Provide the [x, y] coordinate of the cell's center where the given text is located.  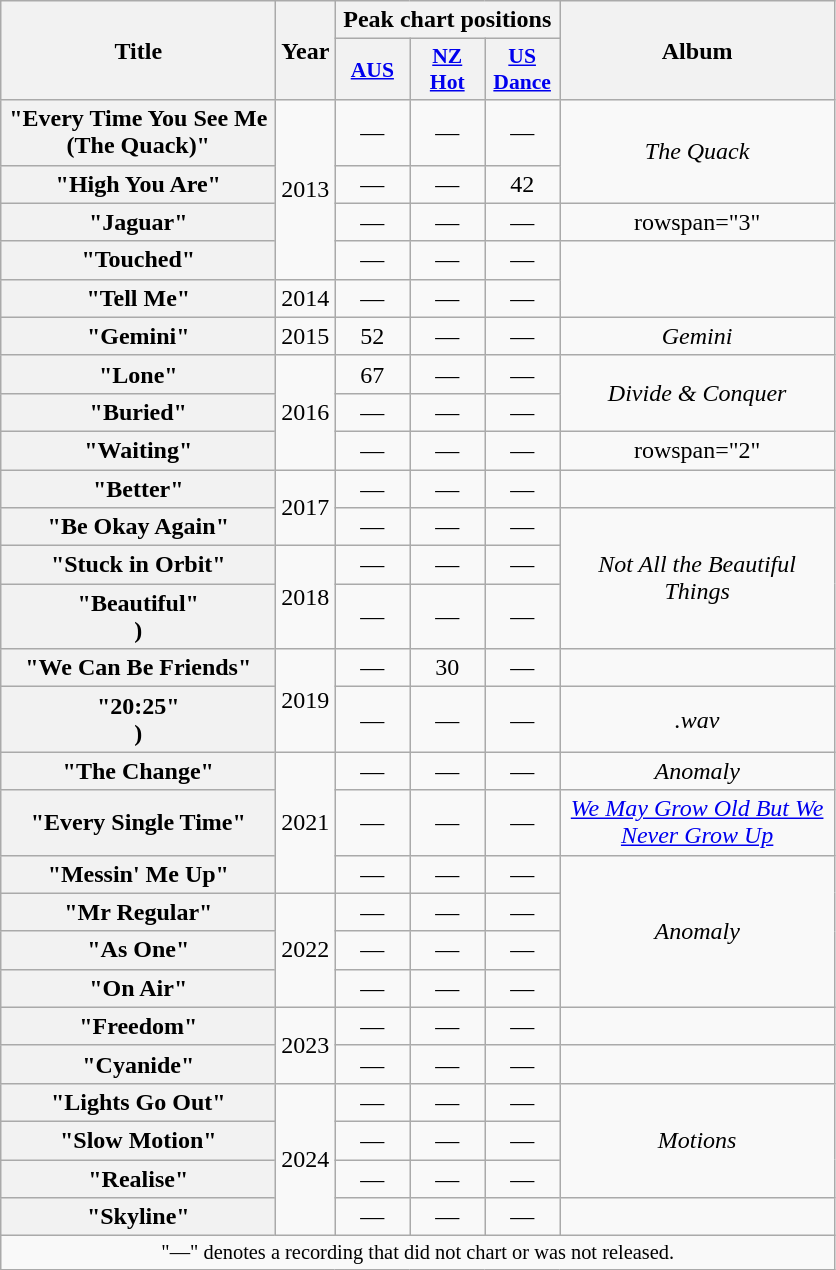
"The Change" [138, 771]
Peak chart positions [448, 20]
rowspan="3" [698, 222]
2013 [306, 190]
Album [698, 50]
2023 [306, 1045]
52 [372, 336]
Year [306, 50]
"Better" [138, 489]
.wav [698, 720]
"As One" [138, 950]
"Be Okay Again" [138, 527]
"Every Single Time" [138, 822]
"Slow Motion" [138, 1140]
"Stuck in Orbit" [138, 565]
"Tell Me" [138, 298]
We May Grow Old But We Never Grow Up [698, 822]
"We Can Be Friends" [138, 668]
"Mr Regular" [138, 912]
2024 [306, 1159]
"Buried" [138, 412]
"Beautiful" ) [138, 616]
2018 [306, 598]
Title [138, 50]
"Lights Go Out" [138, 1102]
2017 [306, 508]
NZHot [448, 70]
Not All the Beautiful Things [698, 578]
2016 [306, 412]
Motions [698, 1140]
2021 [306, 822]
USDance [522, 70]
2015 [306, 336]
"Every Time You See Me (The Quack)" [138, 132]
67 [372, 374]
"High You Are" [138, 184]
"20:25" ) [138, 720]
rowspan="2" [698, 450]
30 [448, 668]
"Skyline" [138, 1217]
"Messin' Me Up" [138, 874]
2019 [306, 700]
"Waiting" [138, 450]
"Cyanide" [138, 1064]
"—" denotes a recording that did not chart or was not released. [418, 1253]
Divide & Conquer [698, 393]
"Gemini" [138, 336]
"Jaguar" [138, 222]
"On Air" [138, 988]
"Freedom" [138, 1026]
"Touched" [138, 260]
"Lone" [138, 374]
"Realise" [138, 1179]
2022 [306, 950]
AUS [372, 70]
2014 [306, 298]
Gemini [698, 336]
42 [522, 184]
The Quack [698, 152]
